Return [X, Y] of the center of cell containing provided text 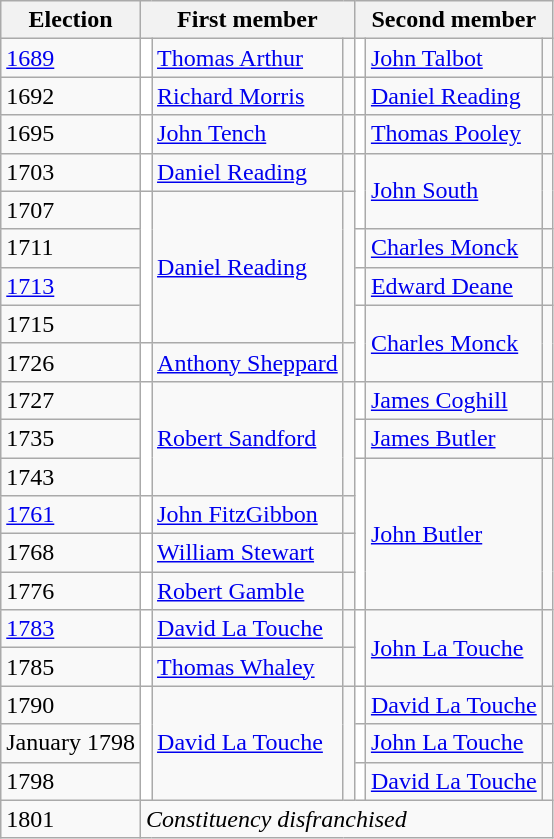
William Stewart [248, 553]
James Butler [454, 438]
1743 [71, 477]
1695 [71, 134]
1785 [71, 667]
Election [71, 20]
Thomas Whaley [248, 667]
1735 [71, 438]
Constituency disfranchised [346, 819]
1715 [71, 324]
1798 [71, 781]
Second member [454, 20]
1776 [71, 591]
1692 [71, 96]
January 1798 [71, 743]
Edward Deane [454, 286]
Thomas Arthur [248, 58]
1703 [71, 172]
James Coghill [454, 400]
Robert Gamble [248, 591]
1726 [71, 362]
Robert Sandford [248, 438]
1689 [71, 58]
1707 [71, 210]
First member [247, 20]
John Butler [454, 534]
1783 [71, 629]
Thomas Pooley [454, 134]
1768 [71, 553]
1713 [71, 286]
1790 [71, 705]
Anthony Sheppard [248, 362]
Richard Morris [248, 96]
John Talbot [454, 58]
1801 [71, 819]
John South [454, 191]
1711 [71, 248]
John FitzGibbon [248, 515]
1727 [71, 400]
John Tench [248, 134]
1761 [71, 515]
